From the cell containing the given text, extract its center point as [X, Y] coordinate. 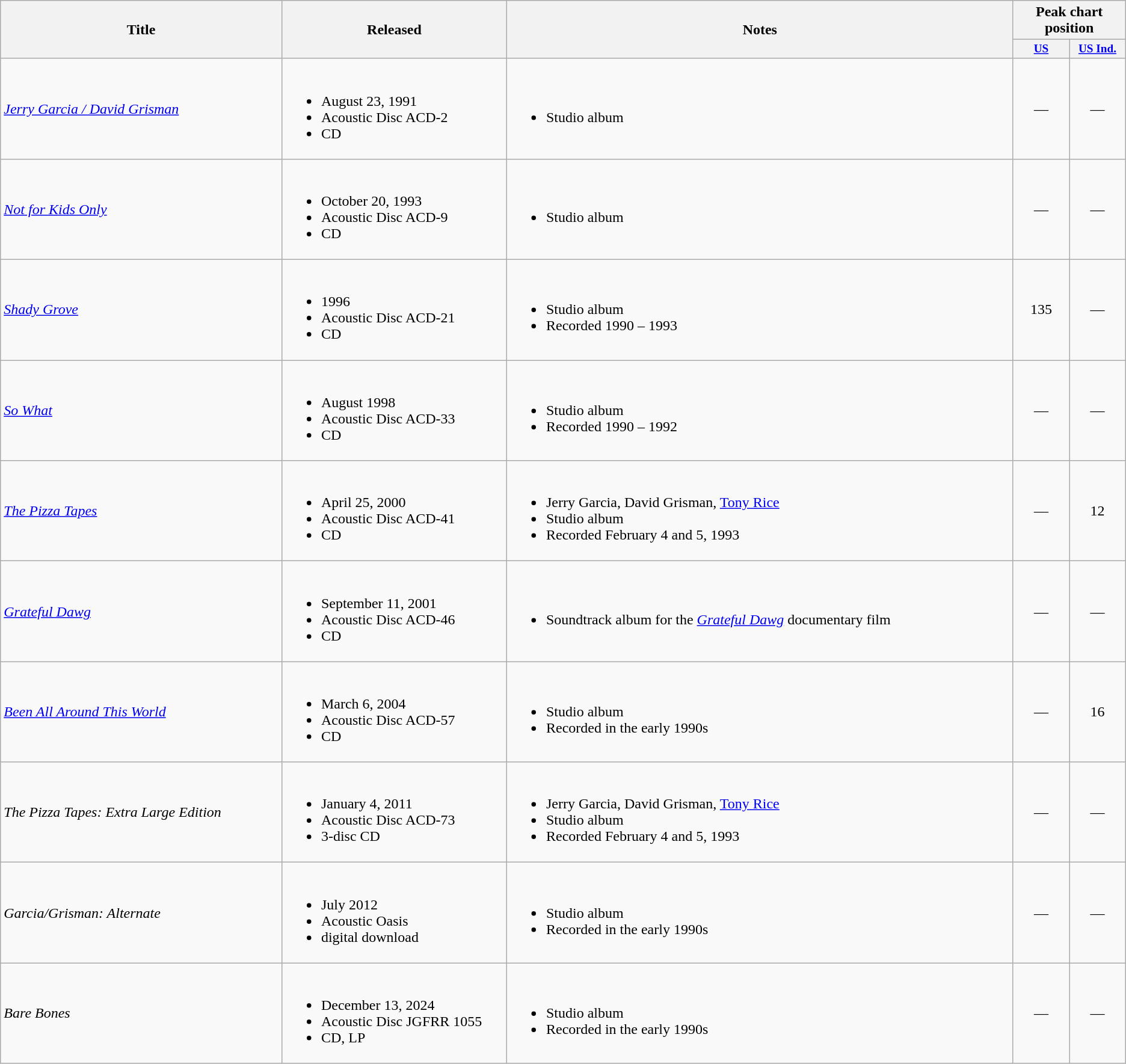
Been All Around This World [141, 712]
135 [1041, 310]
Studio albumRecorded 1990 – 1993 [760, 310]
US Ind. [1098, 49]
Garcia/Grisman: Alternate [141, 913]
July 2012Acoustic Oasisdigital download [394, 913]
October 20, 1993Acoustic Disc ACD-9CD [394, 209]
Studio albumRecorded 1990 – 1992 [760, 410]
The Pizza Tapes [141, 511]
Not for Kids Only [141, 209]
April 25, 2000Acoustic Disc ACD-41CD [394, 511]
Bare Bones [141, 1013]
So What [141, 410]
Grateful Dawg [141, 611]
12 [1098, 511]
1996Acoustic Disc ACD-21CD [394, 310]
16 [1098, 712]
Released [394, 30]
Jerry Garcia / David Grisman [141, 108]
US [1041, 49]
January 4, 2011Acoustic Disc ACD-733-disc CD [394, 812]
Shady Grove [141, 310]
Notes [760, 30]
August 1998Acoustic Disc ACD-33CD [394, 410]
Title [141, 30]
December 13, 2024Acoustic Disc JGFRR 1055CD, LP [394, 1013]
Peak chart position [1069, 20]
August 23, 1991Acoustic Disc ACD-2CD [394, 108]
September 11, 2001Acoustic Disc ACD-46CD [394, 611]
The Pizza Tapes: Extra Large Edition [141, 812]
Soundtrack album for the Grateful Dawg documentary film [760, 611]
March 6, 2004Acoustic Disc ACD-57CD [394, 712]
